From the cell containing the given text, extract its center point as [x, y] coordinate. 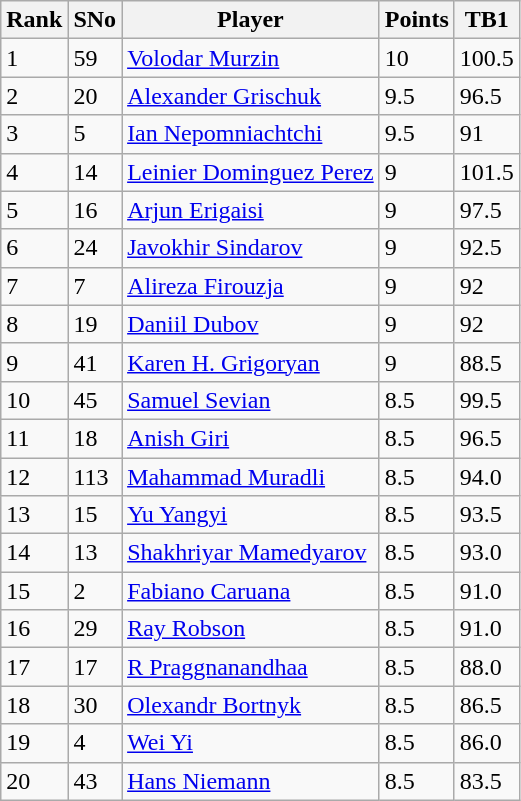
91 [486, 134]
8 [34, 324]
Olexandr Bortnyk [251, 705]
Samuel Sevian [251, 400]
45 [95, 400]
100.5 [486, 58]
Points [416, 20]
93.5 [486, 515]
Hans Niemann [251, 781]
88.5 [486, 362]
86.0 [486, 743]
R Praggnanandhaa [251, 667]
101.5 [486, 172]
97.5 [486, 210]
6 [34, 248]
99.5 [486, 400]
12 [34, 477]
93.0 [486, 553]
59 [95, 58]
94.0 [486, 477]
SNo [95, 20]
24 [95, 248]
83.5 [486, 781]
Ray Robson [251, 629]
41 [95, 362]
Arjun Erigaisi [251, 210]
86.5 [486, 705]
11 [34, 438]
Wei Yi [251, 743]
Javokhir Sindarov [251, 248]
1 [34, 58]
Fabiano Caruana [251, 591]
Leinier Dominguez Perez [251, 172]
113 [95, 477]
3 [34, 134]
Shakhriyar Mamedyarov [251, 553]
Daniil Dubov [251, 324]
Alireza Firouzja [251, 286]
TB1 [486, 20]
Mahammad Muradli [251, 477]
Rank [34, 20]
Volodar Murzin [251, 58]
Karen H. Grigoryan [251, 362]
Anish Giri [251, 438]
29 [95, 629]
Yu Yangyi [251, 515]
Ian Nepomniachtchi [251, 134]
88.0 [486, 667]
92.5 [486, 248]
30 [95, 705]
43 [95, 781]
Alexander Grischuk [251, 96]
Player [251, 20]
